Pinpoint the cell where the given text exists, returning its [X, Y] midpoint coordinate. 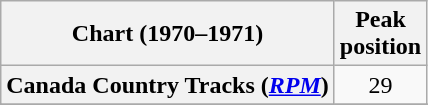
Peakposition [380, 34]
Chart (1970–1971) [168, 34]
Canada Country Tracks (RPM) [168, 85]
29 [380, 85]
